Detect which cell encompasses the target text, then output its (X, Y) center coordinate. 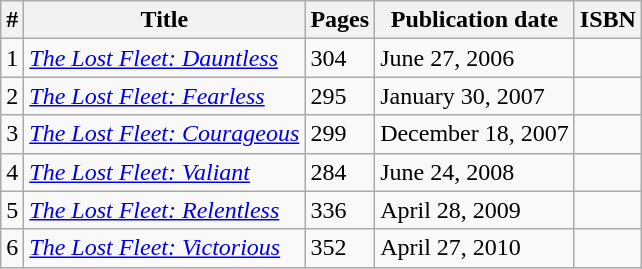
Pages (340, 20)
The Lost Fleet: Courageous (164, 134)
295 (340, 96)
April 28, 2009 (475, 210)
2 (12, 96)
4 (12, 172)
Title (164, 20)
Publication date (475, 20)
The Lost Fleet: Dauntless (164, 58)
ISBN (608, 20)
299 (340, 134)
The Lost Fleet: Victorious (164, 248)
5 (12, 210)
6 (12, 248)
January 30, 2007 (475, 96)
December 18, 2007 (475, 134)
The Lost Fleet: Relentless (164, 210)
1 (12, 58)
The Lost Fleet: Valiant (164, 172)
352 (340, 248)
284 (340, 172)
3 (12, 134)
336 (340, 210)
The Lost Fleet: Fearless (164, 96)
304 (340, 58)
June 27, 2006 (475, 58)
April 27, 2010 (475, 248)
# (12, 20)
June 24, 2008 (475, 172)
